From the cell containing the given text, extract its center point as (x, y) coordinate. 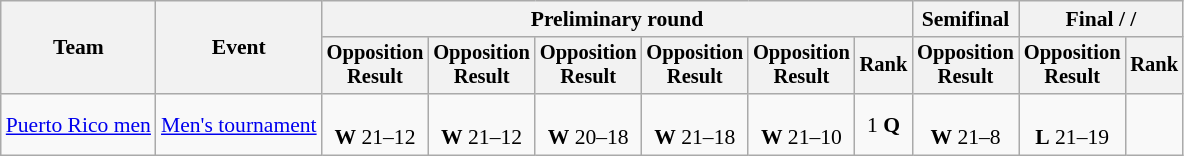
W 20–18 (588, 124)
1 Q (884, 124)
W 21–18 (694, 124)
Semifinal (966, 19)
Preliminary round (618, 19)
L 21–19 (1072, 124)
W 21–8 (966, 124)
Team (78, 48)
Event (239, 48)
W 21–10 (802, 124)
Final / / (1101, 19)
Men's tournament (239, 124)
Puerto Rico men (78, 124)
